Identify which cell holds the provided text, then report its [X, Y] central coordinate. 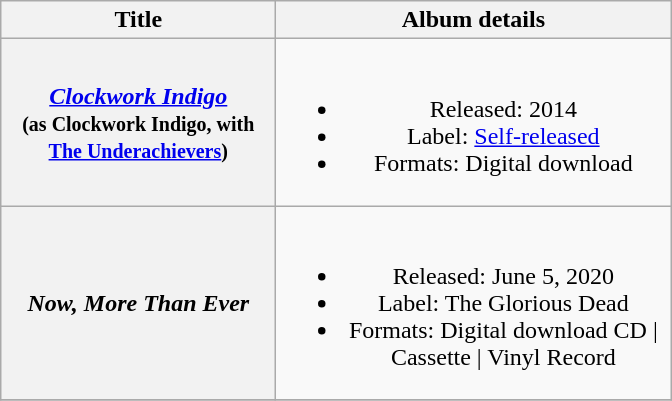
Title [138, 20]
Released: June 5, 2020Label: The Glorious DeadFormats: Digital download CD | Cassette | Vinyl Record [474, 303]
Now, More Than Ever [138, 303]
Album details [474, 20]
Clockwork Indigo(as Clockwork Indigo, with The Underachievers) [138, 122]
Released: 2014Label: Self-releasedFormats: Digital download [474, 122]
